Identify which cell holds the provided text, then report its (X, Y) central coordinate. 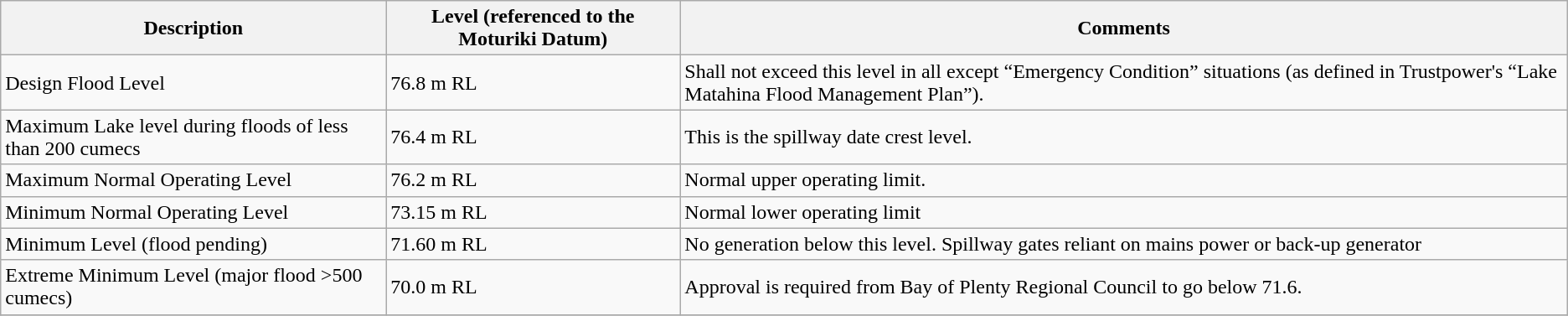
This is the spillway date crest level. (1124, 137)
Approval is required from Bay of Plenty Regional Council to go below 71.6. (1124, 287)
71.60 m RL (533, 244)
70.0 m RL (533, 287)
No generation below this level. Spillway gates reliant on mains power or back-up generator (1124, 244)
Extreme Minimum Level (major flood >500 cumecs) (193, 287)
Comments (1124, 28)
Normal upper operating limit. (1124, 180)
Minimum Normal Operating Level (193, 212)
Maximum Normal Operating Level (193, 180)
Description (193, 28)
Normal lower operating limit (1124, 212)
76.4 m RL (533, 137)
Shall not exceed this level in all except “Emergency Condition” situations (as defined in Trustpower's “Lake Matahina Flood Management Plan”). (1124, 82)
76.8 m RL (533, 82)
Design Flood Level (193, 82)
Maximum Lake level during floods of less than 200 cumecs (193, 137)
Minimum Level (flood pending) (193, 244)
76.2 m RL (533, 180)
73.15 m RL (533, 212)
Level (referenced to the Moturiki Datum) (533, 28)
